Identify which cell holds the provided text, then report its (X, Y) central coordinate. 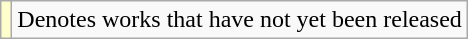
Denotes works that have not yet been released (240, 20)
